Output the [X, Y] coordinate of the center of the cell containing the given text.  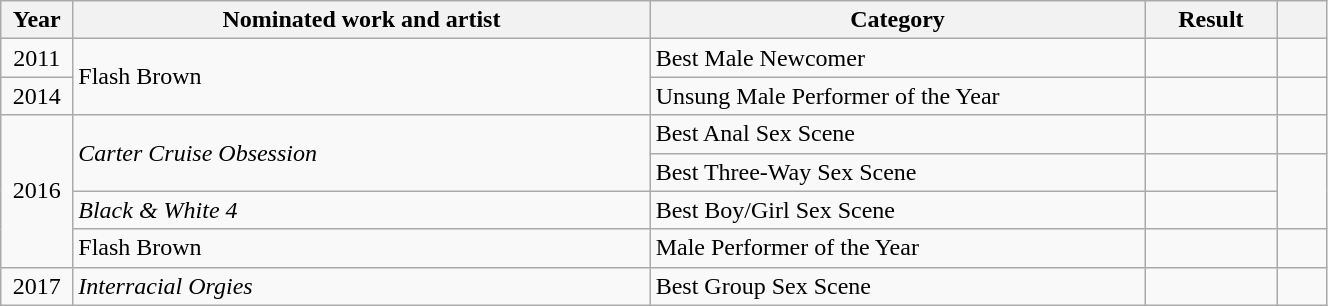
Unsung Male Performer of the Year [898, 96]
2011 [37, 58]
Best Group Sex Scene [898, 286]
Best Anal Sex Scene [898, 134]
Nominated work and artist [362, 20]
Year [37, 20]
2014 [37, 96]
Carter Cruise Obsession [362, 153]
Best Three-Way Sex Scene [898, 172]
Best Boy/Girl Sex Scene [898, 210]
Male Performer of the Year [898, 248]
2017 [37, 286]
Category [898, 20]
Result [1211, 20]
2016 [37, 191]
Interracial Orgies [362, 286]
Best Male Newcomer [898, 58]
Black & White 4 [362, 210]
